Search for the cell housing the specified text and yield its (X, Y) center coordinate. 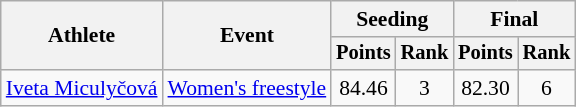
82.30 (485, 88)
6 (547, 88)
84.46 (363, 88)
Iveta Miculyčová (82, 88)
Athlete (82, 36)
Final (514, 19)
Seeding (392, 19)
3 (425, 88)
Women's freestyle (248, 88)
Event (248, 36)
